Find where the given text appears and provide that cell's center as (X, Y) coordinate. 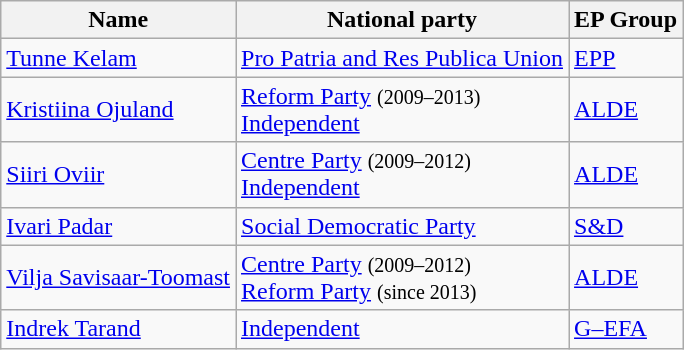
Centre Party (2009–2012) Reform Party (since 2013) (402, 278)
National party (402, 20)
Centre Party (2009–2012) Independent (402, 174)
EPP (626, 58)
EP Group (626, 20)
Pro Patria and Res Publica Union (402, 58)
Social Democratic Party (402, 226)
Tunne Kelam (118, 58)
Indrek Tarand (118, 329)
Independent (402, 329)
Ivari Padar (118, 226)
Name (118, 20)
Siiri Oviir (118, 174)
G–EFA (626, 329)
Kristiina Ojuland (118, 110)
Vilja Savisaar-Toomast (118, 278)
S&D (626, 226)
Reform Party (2009–2013) Independent (402, 110)
